Search for the cell housing the specified text and yield its (x, y) center coordinate. 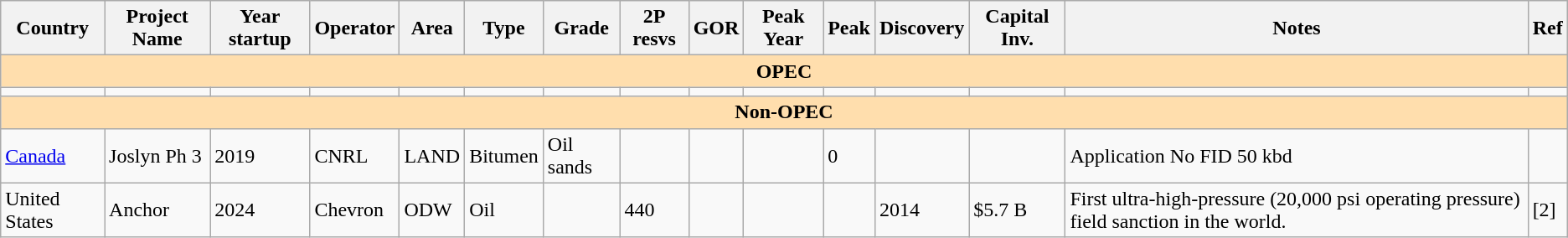
Oil (504, 210)
Oil sands (581, 156)
Non-OPEC (784, 112)
Grade (581, 28)
2024 (260, 210)
Anchor (157, 210)
LAND (432, 156)
Country (53, 28)
First ultra-high-pressure (20,000 psi operating pressure) field sanction in the world. (1297, 210)
ODW (432, 210)
Project Name (157, 28)
Discovery (921, 28)
Capital Inv. (1017, 28)
CNRL (355, 156)
Peak Year (784, 28)
0 (849, 156)
2014 (921, 210)
Chevron (355, 210)
2P resvs (654, 28)
2019 (260, 156)
GOR (716, 28)
$5.7 B (1017, 210)
Ref (1548, 28)
Application No FID 50 kbd (1297, 156)
Canada (53, 156)
Bitumen (504, 156)
Type (504, 28)
Notes (1297, 28)
Area (432, 28)
OPEC (784, 71)
Joslyn Ph 3 (157, 156)
United States (53, 210)
[2] (1548, 210)
Operator (355, 28)
440 (654, 210)
Peak (849, 28)
Year startup (260, 28)
